From the cell containing the given text, extract its center point as (X, Y) coordinate. 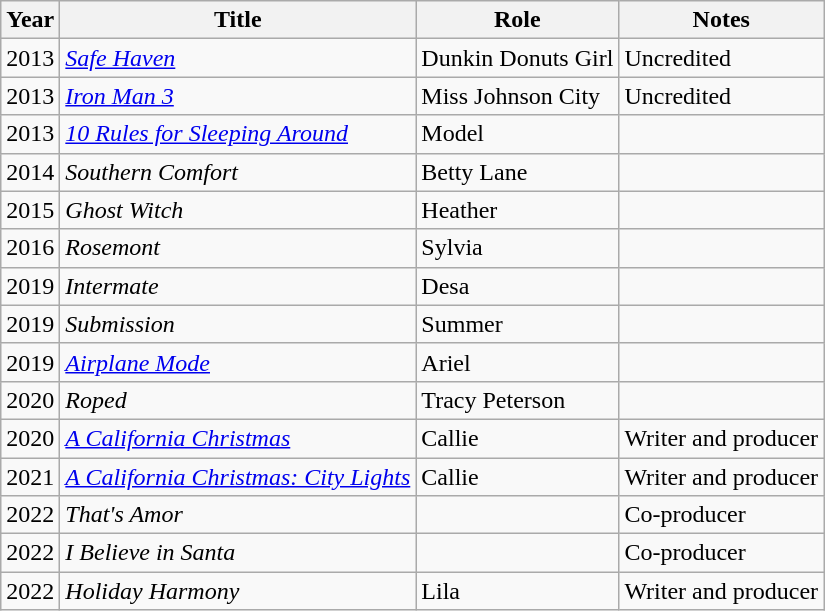
Safe Haven (238, 58)
Dunkin Donuts Girl (518, 58)
Ariel (518, 362)
Betty Lane (518, 172)
Airplane Mode (238, 362)
Role (518, 20)
Iron Man 3 (238, 96)
Lila (518, 591)
Rosemont (238, 248)
Intermate (238, 286)
Year (30, 20)
2015 (30, 210)
Model (518, 134)
2014 (30, 172)
Ghost Witch (238, 210)
Heather (518, 210)
Miss Johnson City (518, 96)
Southern Comfort (238, 172)
Submission (238, 324)
Title (238, 20)
Summer (518, 324)
I Believe in Santa (238, 553)
Roped (238, 400)
Tracy Peterson (518, 400)
Notes (722, 20)
2021 (30, 477)
Desa (518, 286)
That's Amor (238, 515)
A California Christmas: City Lights (238, 477)
2016 (30, 248)
Holiday Harmony (238, 591)
A California Christmas (238, 438)
10 Rules for Sleeping Around (238, 134)
Sylvia (518, 248)
